Find where the given text appears and provide that cell's center as (x, y) coordinate. 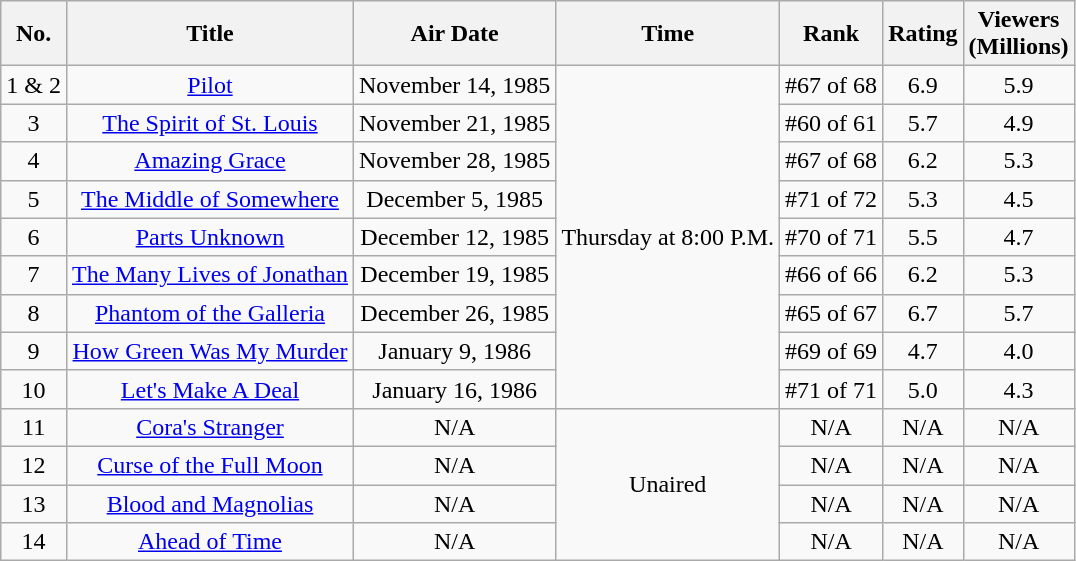
#71 of 71 (832, 389)
December 26, 1985 (454, 313)
Air Date (454, 34)
Thursday at 8:00 P.M. (668, 238)
The Middle of Somewhere (210, 199)
Phantom of the Galleria (210, 313)
5 (34, 199)
5.5 (923, 237)
The Many Lives of Jonathan (210, 275)
The Spirit of St. Louis (210, 123)
6.9 (923, 85)
Rating (923, 34)
8 (34, 313)
Blood and Magnolias (210, 503)
5.0 (923, 389)
4 (34, 161)
Amazing Grace (210, 161)
#66 of 66 (832, 275)
How Green Was My Murder (210, 351)
12 (34, 465)
6.7 (923, 313)
3 (34, 123)
Time (668, 34)
10 (34, 389)
Title (210, 34)
November 21, 1985 (454, 123)
#65 of 67 (832, 313)
Unaired (668, 484)
9 (34, 351)
November 28, 1985 (454, 161)
13 (34, 503)
6 (34, 237)
January 16, 1986 (454, 389)
#69 of 69 (832, 351)
Ahead of Time (210, 542)
January 9, 1986 (454, 351)
#71 of 72 (832, 199)
11 (34, 427)
#70 of 71 (832, 237)
4.5 (1018, 199)
Rank (832, 34)
Let's Make A Deal (210, 389)
#60 of 61 (832, 123)
No. (34, 34)
4.3 (1018, 389)
Cora's Stranger (210, 427)
Pilot (210, 85)
December 5, 1985 (454, 199)
1 & 2 (34, 85)
14 (34, 542)
December 19, 1985 (454, 275)
Parts Unknown (210, 237)
November 14, 1985 (454, 85)
5.9 (1018, 85)
4.0 (1018, 351)
December 12, 1985 (454, 237)
Curse of the Full Moon (210, 465)
4.9 (1018, 123)
Viewers (Millions) (1018, 34)
7 (34, 275)
